Provide the (X, Y) coordinate of the cell's center where the given text is located.  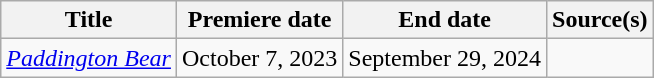
Source(s) (600, 20)
Paddington Bear (89, 58)
September 29, 2024 (445, 58)
Premiere date (259, 20)
October 7, 2023 (259, 58)
End date (445, 20)
Title (89, 20)
